Locate the cell with the specified text and output its [x, y] center coordinate. 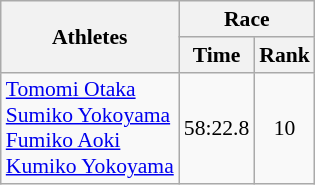
Time [216, 55]
Rank [284, 55]
58:22.8 [216, 128]
Athletes [90, 36]
10 [284, 128]
Race [247, 19]
Tomomi OtakaSumiko YokoyamaFumiko AokiKumiko Yokoyama [90, 128]
